From the cell containing the given text, extract its center point as [x, y] coordinate. 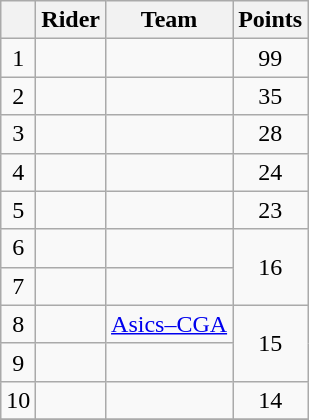
Rider [71, 20]
8 [18, 324]
Points [270, 20]
3 [18, 134]
4 [18, 172]
23 [270, 210]
24 [270, 172]
Asics–CGA [170, 324]
2 [18, 96]
10 [18, 400]
35 [270, 96]
9 [18, 362]
14 [270, 400]
5 [18, 210]
6 [18, 248]
28 [270, 134]
15 [270, 343]
1 [18, 58]
Team [170, 20]
99 [270, 58]
7 [18, 286]
16 [270, 267]
